Find where the given text appears and provide that cell's center as [x, y] coordinate. 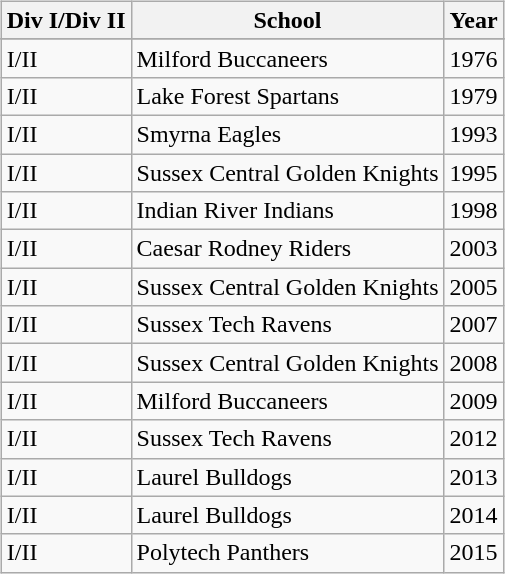
1976 [474, 58]
1979 [474, 96]
Year [474, 20]
Indian River Indians [288, 211]
2012 [474, 439]
Div I/Div II [66, 20]
1995 [474, 173]
2014 [474, 515]
1998 [474, 211]
School [288, 20]
Smyrna Eagles [288, 134]
2005 [474, 287]
2009 [474, 401]
2007 [474, 325]
2015 [474, 553]
Caesar Rodney Riders [288, 249]
Lake Forest Spartans [288, 96]
1993 [474, 134]
2013 [474, 477]
Polytech Panthers [288, 553]
2003 [474, 249]
2008 [474, 363]
